Locate the cell with the specified text and output its [x, y] center coordinate. 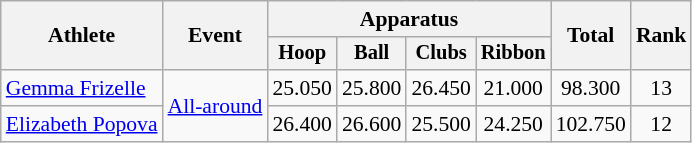
Event [216, 36]
Clubs [440, 54]
102.750 [591, 124]
Rank [662, 36]
26.450 [440, 88]
25.050 [302, 88]
Gemma Frizelle [82, 88]
26.600 [372, 124]
Elizabeth Popova [82, 124]
All-around [216, 106]
98.300 [591, 88]
13 [662, 88]
25.500 [440, 124]
12 [662, 124]
Total [591, 36]
Ribbon [514, 54]
Apparatus [408, 19]
Ball [372, 54]
Hoop [302, 54]
21.000 [514, 88]
25.800 [372, 88]
Athlete [82, 36]
26.400 [302, 124]
24.250 [514, 124]
